Identify which cell holds the provided text, then report its (x, y) central coordinate. 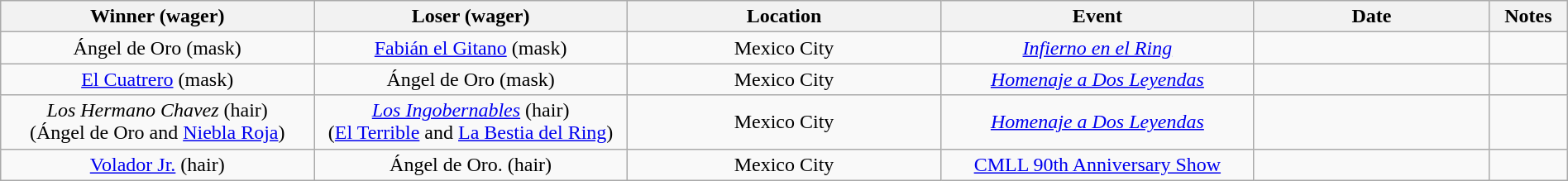
Volador Jr. (hair) (157, 164)
Location (784, 17)
Los Ingobernables (hair)(El Terrible and La Bestia del Ring) (471, 122)
Loser (wager) (471, 17)
Event (1097, 17)
CMLL 90th Anniversary Show (1097, 164)
Ángel de Oro. (hair) (471, 164)
Los Hermano Chavez (hair)(Ángel de Oro and Niebla Roja) (157, 122)
Infierno en el Ring (1097, 48)
Fabián el Gitano (mask) (471, 48)
Notes (1528, 17)
Winner (wager) (157, 17)
Date (1371, 17)
El Cuatrero (mask) (157, 79)
